From the cell containing the given text, extract its center point as [X, Y] coordinate. 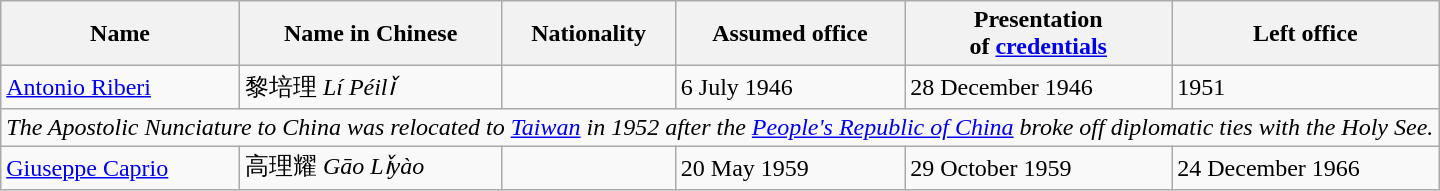
Nationality [588, 34]
Name [120, 34]
29 October 1959 [1038, 168]
1951 [1306, 88]
6 July 1946 [790, 88]
24 December 1966 [1306, 168]
The Apostolic Nunciature to China was relocated to Taiwan in 1952 after the People's Republic of China broke off diplomatic ties with the Holy See. [720, 127]
20 May 1959 [790, 168]
Antonio Riberi [120, 88]
Assumed office [790, 34]
高理耀 Gāo Lǐyào [370, 168]
Name in Chinese [370, 34]
黎培理 Lí Péilǐ [370, 88]
Giuseppe Caprio [120, 168]
Left office [1306, 34]
Presentationof credentials [1038, 34]
28 December 1946 [1038, 88]
